Extract the [X, Y] coordinate from the center of the cell holding the provided text.  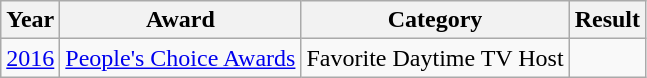
Favorite Daytime TV Host [435, 58]
2016 [30, 58]
People's Choice Awards [180, 58]
Category [435, 20]
Award [180, 20]
Result [607, 20]
Year [30, 20]
